Return the (x, y) coordinate for the center point of the cell that contains the specified text.  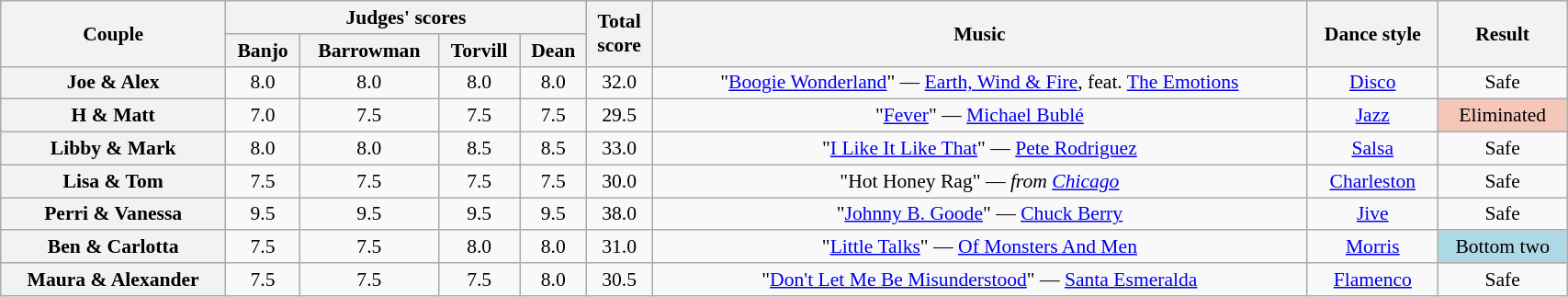
H & Matt (114, 116)
Eliminated (1503, 116)
7.0 (263, 116)
29.5 (619, 116)
Disco (1372, 83)
30.5 (619, 280)
Barrowman (369, 51)
Morris (1372, 247)
Couple (114, 33)
Result (1503, 33)
31.0 (619, 247)
Banjo (263, 51)
Ben & Carlotta (114, 247)
Jazz (1372, 116)
33.0 (619, 149)
Salsa (1372, 149)
Judges' scores (406, 17)
Bottom two (1503, 247)
30.0 (619, 181)
"Johnny B. Goode" — Chuck Berry (979, 214)
Flamenco (1372, 280)
Music (979, 33)
"Don't Let Me Be Misunderstood" — Santa Esmeralda (979, 280)
Lisa & Tom (114, 181)
Dance style (1372, 33)
Dean (553, 51)
"Fever" — Michael Bublé (979, 116)
38.0 (619, 214)
"Little Talks" — Of Monsters And Men (979, 247)
Perri & Vanessa (114, 214)
Charleston (1372, 181)
"Boogie Wonderland" — Earth, Wind & Fire, feat. The Emotions (979, 83)
Libby & Mark (114, 149)
Joe & Alex (114, 83)
"I Like It Like That" — Pete Rodriguez (979, 149)
"Hot Honey Rag" — from Chicago (979, 181)
Totalscore (619, 33)
32.0 (619, 83)
Jive (1372, 214)
Torvill (479, 51)
Maura & Alexander (114, 280)
